Pinpoint the cell where the given text exists, returning its [x, y] midpoint coordinate. 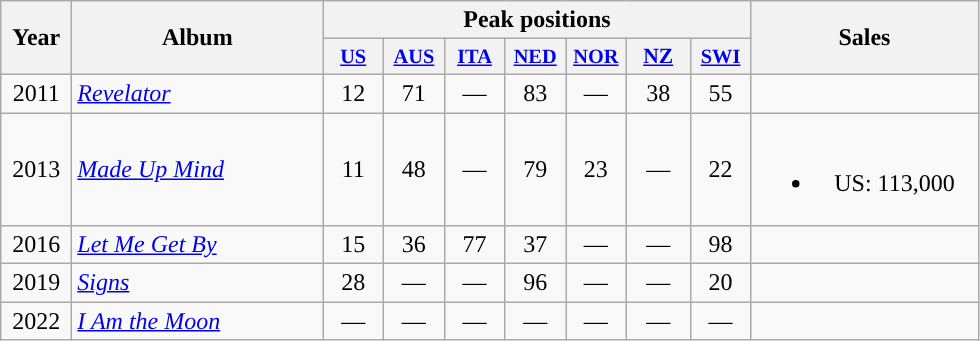
55 [720, 93]
SWI [720, 57]
48 [414, 168]
2019 [36, 283]
2011 [36, 93]
US: 113,000 [864, 168]
Peak positions [537, 20]
12 [354, 93]
71 [414, 93]
96 [536, 283]
79 [536, 168]
98 [720, 245]
Sales [864, 38]
28 [354, 283]
11 [354, 168]
22 [720, 168]
ITA [474, 57]
15 [354, 245]
Year [36, 38]
77 [474, 245]
20 [720, 283]
2022 [36, 321]
37 [536, 245]
I Am the Moon [198, 321]
Revelator [198, 93]
36 [414, 245]
Made Up Mind [198, 168]
Let Me Get By [198, 245]
83 [536, 93]
2016 [36, 245]
AUS [414, 57]
38 [658, 93]
Signs [198, 283]
23 [596, 168]
Album [198, 38]
2013 [36, 168]
US [354, 57]
NED [536, 57]
NOR [596, 57]
NZ [658, 57]
